Provide the [x, y] coordinate of the cell's center where the given text is located.  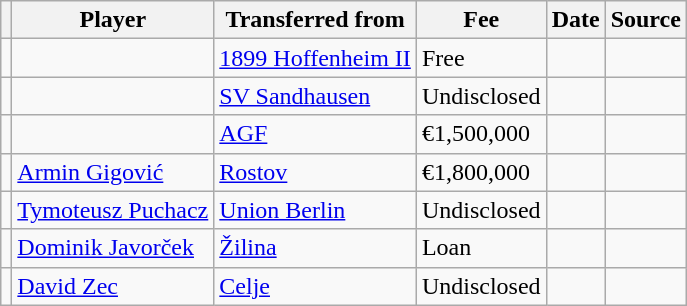
Armin Gigović [113, 172]
Free [481, 58]
€1,800,000 [481, 172]
Celje [316, 286]
SV Sandhausen [316, 96]
Union Berlin [316, 210]
Dominik Javorček [113, 248]
Player [113, 20]
Transferred from [316, 20]
Fee [481, 20]
David Zec [113, 286]
Loan [481, 248]
Rostov [316, 172]
Source [646, 20]
1899 Hoffenheim II [316, 58]
AGF [316, 134]
Tymoteusz Puchacz [113, 210]
Žilina [316, 248]
Date [576, 20]
€1,500,000 [481, 134]
